For the text-containing cell, return its midpoint in (X, Y) coordinate format. 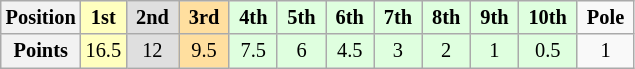
7th (398, 17)
2nd (152, 17)
9th (494, 17)
3 (398, 51)
4th (253, 17)
Points (41, 51)
6th (350, 17)
2 (446, 51)
5th (301, 17)
12 (152, 51)
Pole (606, 17)
10th (547, 17)
0.5 (547, 51)
7.5 (253, 51)
16.5 (104, 51)
6 (301, 51)
4.5 (350, 51)
1st (104, 17)
3rd (204, 17)
Position (41, 17)
8th (446, 17)
9.5 (204, 51)
